Identify which cell holds the provided text, then report its (X, Y) central coordinate. 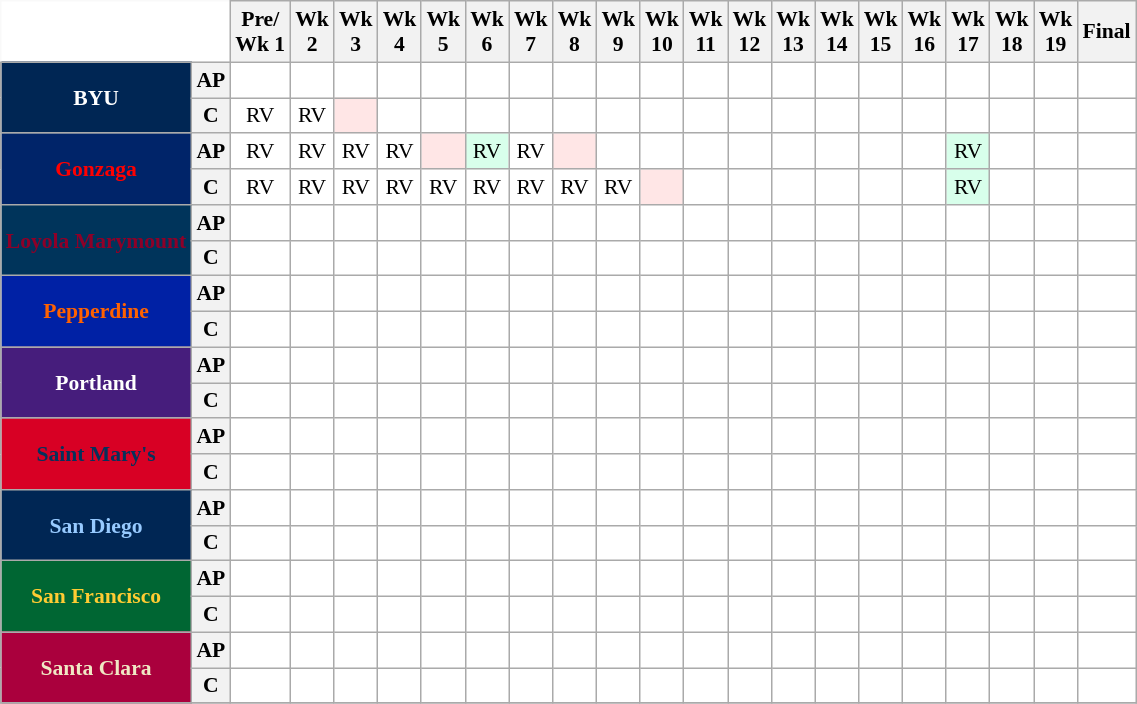
Wk4 (400, 32)
San Francisco (96, 596)
Loyola Marymount (96, 240)
Wk11 (706, 32)
Wk15 (881, 32)
Wk13 (793, 32)
Wk14 (837, 32)
Saint Mary's (96, 454)
Gonzaga (96, 170)
Pepperdine (96, 312)
Wk2 (312, 32)
Wk18 (1012, 32)
Final (1106, 32)
Wk5 (443, 32)
Wk7 (531, 32)
Pre/Wk 1 (260, 32)
Wk16 (924, 32)
BYU (96, 98)
Wk9 (618, 32)
Wk10 (662, 32)
Wk12 (750, 32)
San Diego (96, 526)
Wk3 (356, 32)
Wk19 (1056, 32)
Wk6 (487, 32)
Santa Clara (96, 668)
Wk17 (968, 32)
Portland (96, 382)
Wk8 (575, 32)
